Scan for the cell matching the given text and deliver its [X, Y] coordinate at center. 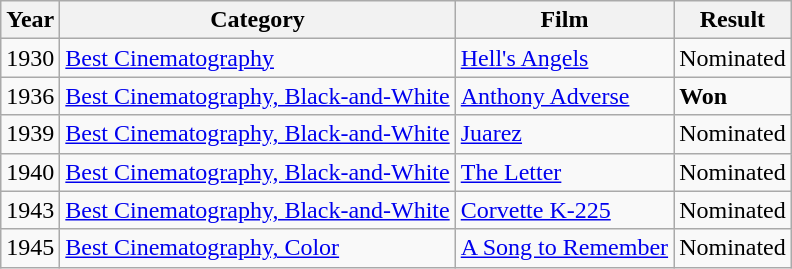
Anthony Adverse [564, 96]
The Letter [564, 172]
Hell's Angels [564, 58]
Best Cinematography [258, 58]
A Song to Remember [564, 248]
Result [733, 20]
1939 [30, 134]
Film [564, 20]
Juarez [564, 134]
1936 [30, 96]
Corvette K-225 [564, 210]
1943 [30, 210]
1945 [30, 248]
Best Cinematography, Color [258, 248]
Won [733, 96]
Category [258, 20]
1940 [30, 172]
Year [30, 20]
1930 [30, 58]
